Extract the [x, y] coordinate from the center of the cell holding the provided text.  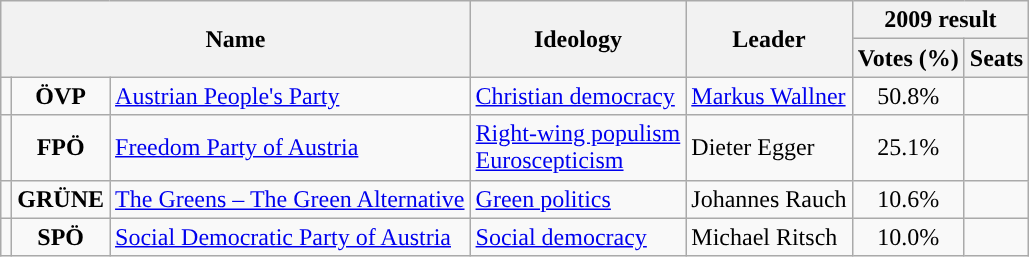
2009 result [940, 20]
10.0% [908, 237]
10.6% [908, 199]
Austrian People's Party [290, 96]
Freedom Party of Austria [290, 148]
Right-wing populismEuroscepticism [578, 148]
Michael Ritsch [769, 237]
FPÖ [61, 148]
Social democracy [578, 237]
The Greens – The Green Alternative [290, 199]
GRÜNE [61, 199]
Markus Wallner [769, 96]
Social Democratic Party of Austria [290, 237]
Votes (%) [908, 58]
Christian democracy [578, 96]
Green politics [578, 199]
Seats [996, 58]
Dieter Egger [769, 148]
SPÖ [61, 237]
ÖVP [61, 96]
Name [236, 39]
Johannes Rauch [769, 199]
50.8% [908, 96]
25.1% [908, 148]
Ideology [578, 39]
Leader [769, 39]
